For the text-containing cell, return its midpoint in (X, Y) coordinate format. 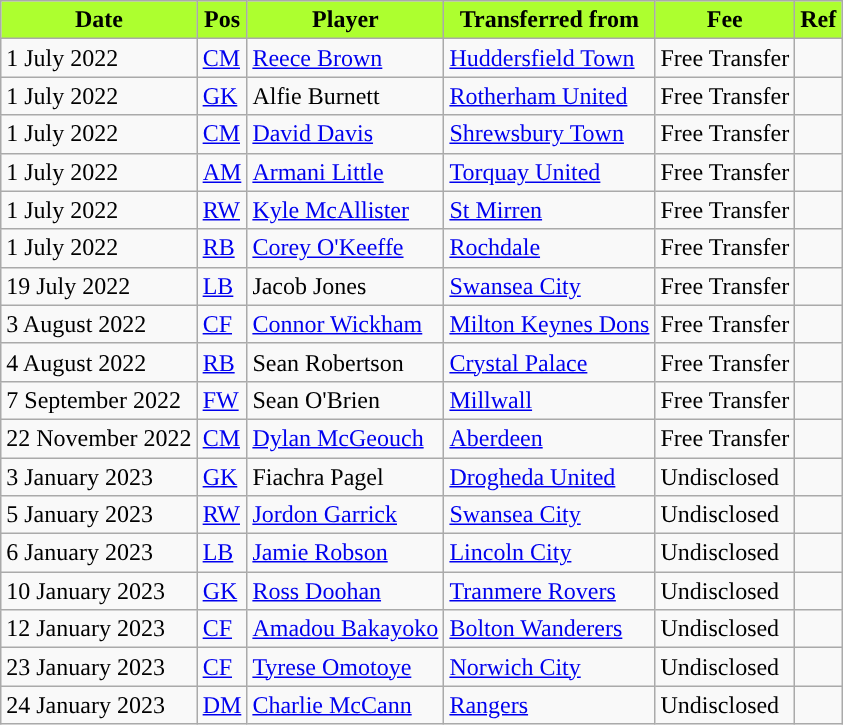
Huddersfield Town (550, 58)
Amadou Bakayoko (346, 629)
Rotherham United (550, 96)
Tyrese Omotoye (346, 667)
Ross Doohan (346, 591)
22 November 2022 (99, 438)
23 January 2023 (99, 667)
Norwich City (550, 667)
Fee (725, 20)
7 September 2022 (99, 400)
AM (222, 172)
24 January 2023 (99, 705)
Milton Keynes Dons (550, 324)
Rochdale (550, 248)
DM (222, 705)
Sean Robertson (346, 362)
Drogheda United (550, 477)
St Mirren (550, 210)
Reece Brown (346, 58)
6 January 2023 (99, 553)
Shrewsbury Town (550, 134)
3 January 2023 (99, 477)
FW (222, 400)
Tranmere Rovers (550, 591)
Player (346, 20)
Kyle McAllister (346, 210)
10 January 2023 (99, 591)
Crystal Palace (550, 362)
Date (99, 20)
Transferred from (550, 20)
Jordon Garrick (346, 515)
Torquay United (550, 172)
Dylan McGeouch (346, 438)
4 August 2022 (99, 362)
Corey O'Keeffe (346, 248)
Jamie Robson (346, 553)
Jacob Jones (346, 286)
Aberdeen (550, 438)
Ref (818, 20)
Connor Wickham (346, 324)
Fiachra Pagel (346, 477)
Rangers (550, 705)
3 August 2022 (99, 324)
David Davis (346, 134)
Millwall (550, 400)
Pos (222, 20)
19 July 2022 (99, 286)
5 January 2023 (99, 515)
Bolton Wanderers (550, 629)
Charlie McCann (346, 705)
Armani Little (346, 172)
Alfie Burnett (346, 96)
Sean O'Brien (346, 400)
Lincoln City (550, 553)
12 January 2023 (99, 629)
